Find where the given text appears and provide that cell's center as [x, y] coordinate. 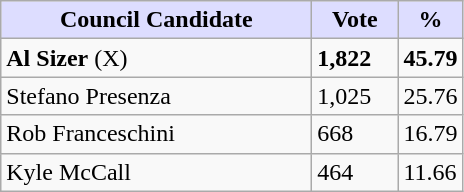
25.76 [430, 96]
Vote [355, 20]
Council Candidate [156, 20]
11.66 [430, 172]
Al Sizer (X) [156, 58]
Rob Franceschini [156, 134]
1,822 [355, 58]
Kyle McCall [156, 172]
464 [355, 172]
45.79 [430, 58]
1,025 [355, 96]
16.79 [430, 134]
Stefano Presenza [156, 96]
% [430, 20]
668 [355, 134]
